Find where the given text appears and provide that cell's center as (x, y) coordinate. 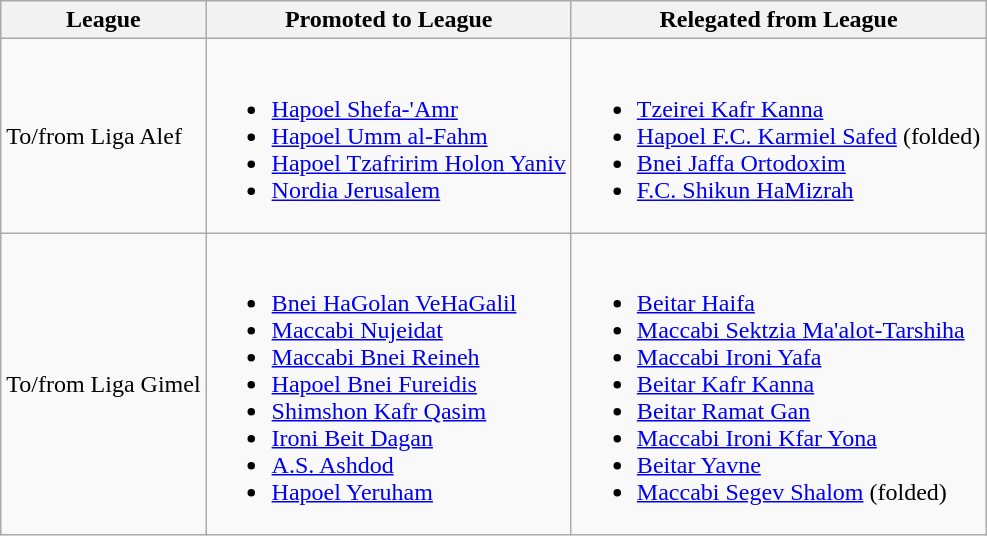
Hapoel Shefa-'AmrHapoel Umm al-FahmHapoel Tzafririm Holon YanivNordia Jerusalem (388, 136)
Relegated from League (778, 20)
To/from Liga Gimel (104, 384)
League (104, 20)
Bnei HaGolan VeHaGalilMaccabi NujeidatMaccabi Bnei ReinehHapoel Bnei FureidisShimshon Kafr QasimIroni Beit DaganA.S. AshdodHapoel Yeruham (388, 384)
Promoted to League (388, 20)
Tzeirei Kafr KannaHapoel F.C. Karmiel Safed (folded)Bnei Jaffa OrtodoximF.C. Shikun HaMizrah (778, 136)
To/from Liga Alef (104, 136)
